Locate the cell with the specified text and output its [x, y] center coordinate. 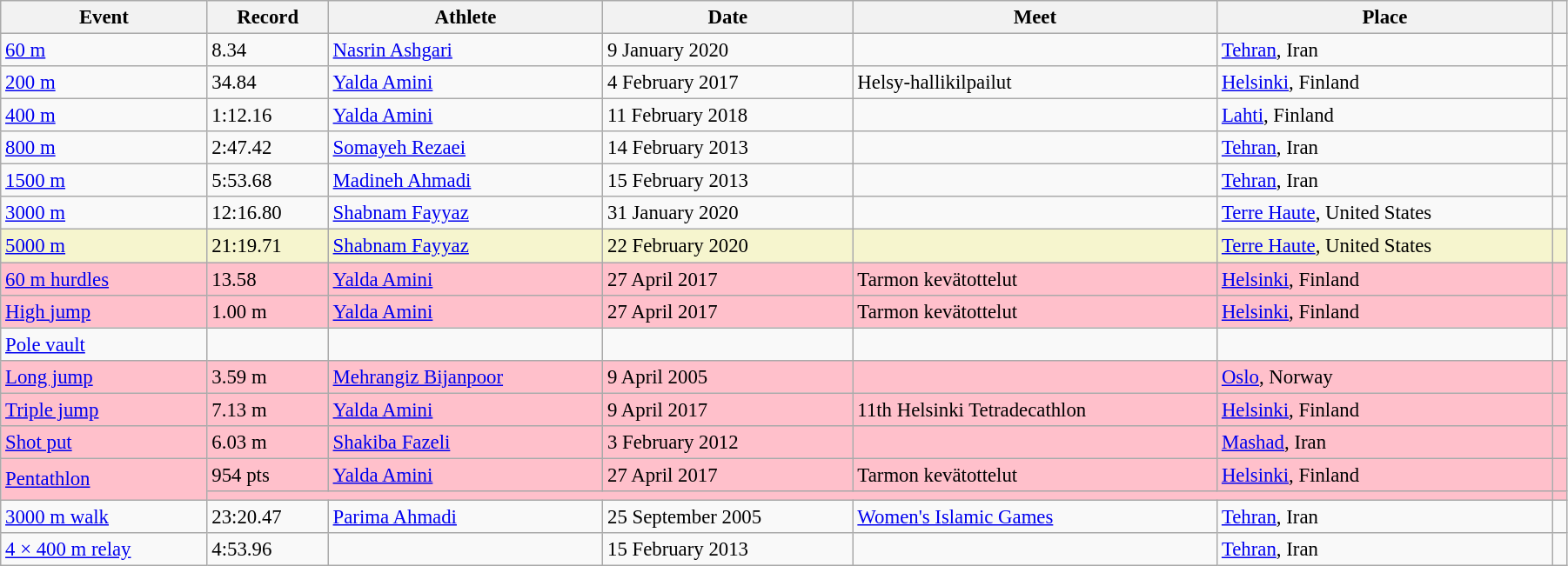
31 January 2020 [727, 213]
60 m [104, 50]
12:16.80 [268, 213]
4 February 2017 [727, 83]
Pole vault [104, 344]
25 September 2005 [727, 516]
Record [268, 17]
6.03 m [268, 443]
11 February 2018 [727, 116]
3000 m walk [104, 516]
Meet [1035, 17]
Oslo, Norway [1385, 376]
34.84 [268, 83]
Event [104, 17]
9 April 2005 [727, 376]
Shakiba Fazeli [465, 443]
23:20.47 [268, 516]
Pentathlon [104, 479]
3 February 2012 [727, 443]
9 April 2017 [727, 410]
4:53.96 [268, 549]
1.00 m [268, 311]
200 m [104, 83]
3.59 m [268, 376]
Mehrangiz Bijanpoor [465, 376]
Lahti, Finland [1385, 116]
High jump [104, 311]
Triple jump [104, 410]
8.34 [268, 50]
Nasrin Ashgari [465, 50]
9 January 2020 [727, 50]
954 pts [268, 475]
7.13 m [268, 410]
22 February 2020 [727, 246]
Women's Islamic Games [1035, 516]
1500 m [104, 181]
3000 m [104, 213]
14 February 2013 [727, 148]
2:47.42 [268, 148]
4 × 400 m relay [104, 549]
400 m [104, 116]
Mashad, Iran [1385, 443]
Shot put [104, 443]
Long jump [104, 376]
Madineh Ahmadi [465, 181]
Date [727, 17]
Somayeh Rezaei [465, 148]
1:12.16 [268, 116]
800 m [104, 148]
13.58 [268, 279]
Place [1385, 17]
Athlete [465, 17]
5000 m [104, 246]
5:53.68 [268, 181]
21:19.71 [268, 246]
Parima Ahmadi [465, 516]
Helsy-hallikilpailut [1035, 83]
11th Helsinki Tetradecathlon [1035, 410]
60 m hurdles [104, 279]
